From the cell containing the given text, extract its center point as [X, Y] coordinate. 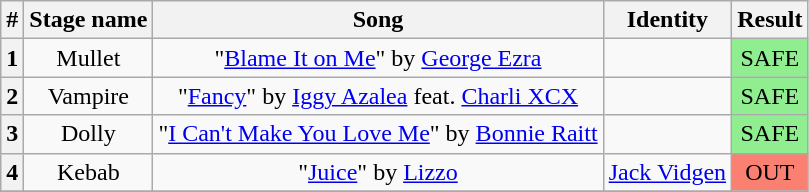
OUT [770, 172]
"Fancy" by Iggy Azalea feat. Charli XCX [378, 96]
2 [12, 96]
Kebab [88, 172]
1 [12, 58]
Identity [667, 20]
Vampire [88, 96]
Result [770, 20]
Stage name [88, 20]
# [12, 20]
Jack Vidgen [667, 172]
4 [12, 172]
"Blame It on Me" by George Ezra [378, 58]
Song [378, 20]
Dolly [88, 134]
Mullet [88, 58]
3 [12, 134]
"I Can't Make You Love Me" by Bonnie Raitt [378, 134]
"Juice" by Lizzo [378, 172]
